Output the (X, Y) coordinate of the center of the cell containing the given text.  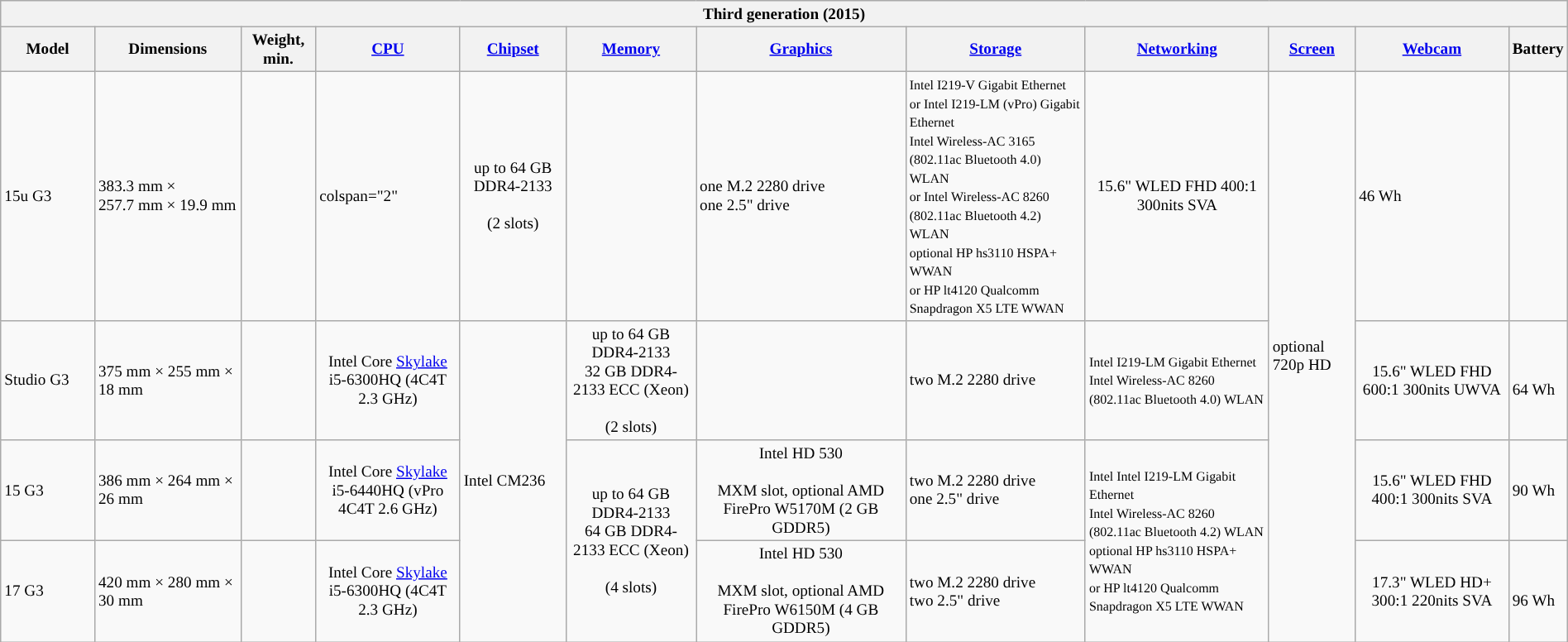
Screen (1312, 49)
17 G3 (48, 592)
Storage (996, 49)
one M.2 2280 driveone 2.5" drive (801, 196)
96 Wh (1538, 592)
Intel HD 530MXM slot, optional AMD FirePro W6150M (4 GB GDDR5) (801, 592)
46 Wh (1432, 196)
383.3 mm × 257.7 mm × 19.9 mm (167, 196)
two M.2 2280 driveone 2.5" drive (996, 491)
CPU (388, 49)
Intel CM236 (513, 481)
Intel Core Skylake i5-6440HQ (vPro 4C4T 2.6 GHz) (388, 491)
up to 64 GB DDR4-2133 64 GB DDR4-2133 ECC (Xeon)(4 slots) (630, 541)
420 mm × 280 mm × 30 mm (167, 592)
90 Wh (1538, 491)
two M.2 2280 drive (996, 381)
Studio G3 (48, 381)
386 mm × 264 mm × 26 mm (167, 491)
15u G3 (48, 196)
17.3" WLED HD+ 300:1 220nits SVA (1432, 592)
Intel HD 530MXM slot, optional AMD FirePro W5170M (2 GB GDDR5) (801, 491)
Webcam (1432, 49)
up to 64 GB DDR4-2133 32 GB DDR4-2133 ECC (Xeon)(2 slots) (630, 381)
Chipset (513, 49)
colspan="2" (388, 196)
Model (48, 49)
Intel I219-LM Gigabit EthernetIntel Wireless-AC 8260 (802.11ac Bluetooth 4.0) WLAN (1177, 381)
Battery (1538, 49)
Networking (1177, 49)
Memory (630, 49)
15 G3 (48, 491)
Graphics (801, 49)
Weight, min. (278, 49)
375 mm × 255 mm × 18 mm (167, 381)
up to 64 GB DDR4-2133(2 slots) (513, 196)
two M.2 2280 drivetwo 2.5" drive (996, 592)
Dimensions (167, 49)
optional 720p HD (1312, 356)
Third generation (2015) (784, 14)
15.6" WLED FHD 600:1 300nits UWVA (1432, 381)
64 Wh (1538, 381)
